Detect which cell encompasses the target text, then output its [X, Y] center coordinate. 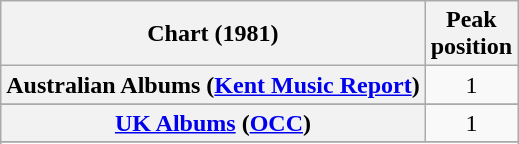
Peakposition [471, 34]
Chart (1981) [213, 34]
Australian Albums (Kent Music Report) [213, 85]
UK Albums (OCC) [213, 123]
